Locate the cell with the specified text and output its [X, Y] center coordinate. 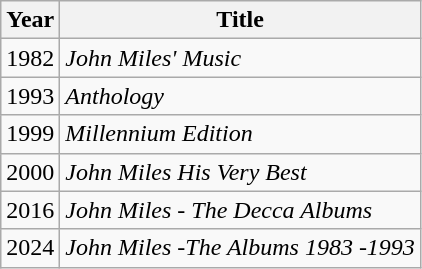
John Miles -The Albums 1983 -1993 [240, 248]
John Miles - The Decca Albums [240, 210]
1982 [30, 58]
John Miles' Music [240, 58]
1999 [30, 134]
Year [30, 20]
Anthology [240, 96]
2024 [30, 248]
2016 [30, 210]
John Miles His Very Best [240, 172]
Title [240, 20]
Millennium Edition [240, 134]
1993 [30, 96]
2000 [30, 172]
